From the cell containing the given text, extract its center point as [X, Y] coordinate. 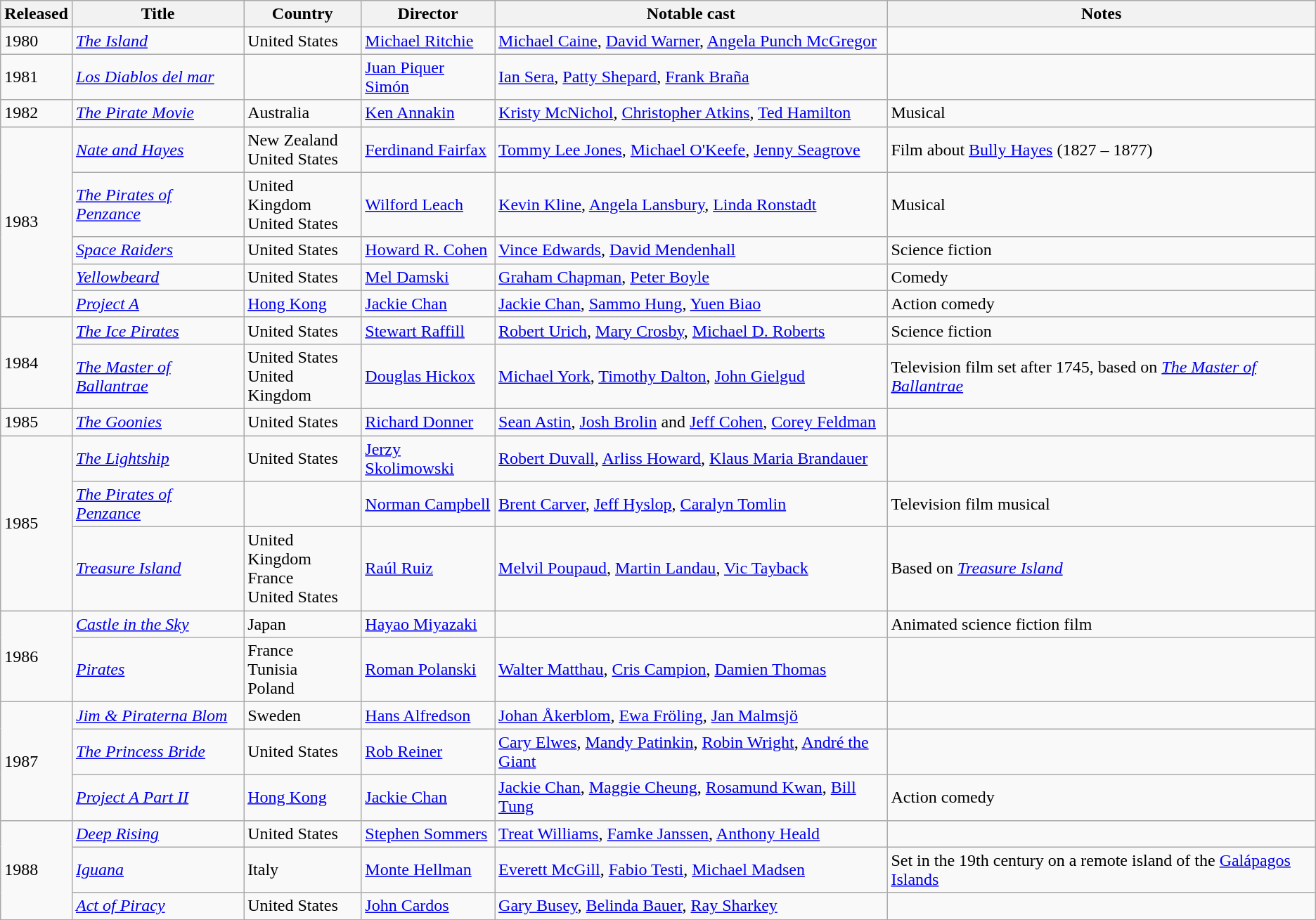
Sean Astin, Josh Brolin and Jeff Cohen, Corey Feldman [691, 422]
Jackie Chan, Maggie Cheung, Rosamund Kwan, Bill Tung [691, 797]
Raúl Ruiz [428, 569]
Castle in the Sky [157, 624]
Monte Hellman [428, 870]
Norman Campbell [428, 505]
Graham Chapman, Peter Boyle [691, 277]
Los Diablos del mar [157, 77]
Brent Carver, Jeff Hyslop, Caralyn Tomlin [691, 505]
Jerzy Skolimowski [428, 458]
Title [157, 14]
Hans Alfredson [428, 715]
1982 [37, 113]
1984 [37, 363]
The Princess Bride [157, 752]
New ZealandUnited States [302, 149]
The Pirate Movie [157, 113]
Stewart Raffill [428, 330]
1988 [37, 870]
Italy [302, 870]
United StatesUnited Kingdom [302, 376]
FranceTunisiaPoland [302, 670]
Michael York, Timothy Dalton, John Gielgud [691, 376]
Stephen Sommers [428, 834]
Released [37, 14]
Set in the 19th century on a remote island of the Galápagos Islands [1101, 870]
The Lightship [157, 458]
Kevin Kline, Angela Lansbury, Linda Ronstadt [691, 205]
Douglas Hickox [428, 376]
Mel Damski [428, 277]
Notes [1101, 14]
Everett McGill, Fabio Testi, Michael Madsen [691, 870]
Director [428, 14]
Kristy McNichol, Christopher Atkins, Ted Hamilton [691, 113]
Rob Reiner [428, 752]
Project A Part II [157, 797]
Jackie Chan, Sammo Hung, Yuen Biao [691, 304]
1987 [37, 761]
Nate and Hayes [157, 149]
Australia [302, 113]
The Ice Pirates [157, 330]
Television film musical [1101, 505]
The Island [157, 41]
Roman Polanski [428, 670]
Ferdinand Fairfax [428, 149]
1980 [37, 41]
Pirates [157, 670]
1981 [37, 77]
United KingdomUnited States [302, 205]
Melvil Poupaud, Martin Landau, Vic Tayback [691, 569]
Animated science fiction film [1101, 624]
John Cardos [428, 906]
1983 [37, 222]
Robert Duvall, Arliss Howard, Klaus Maria Brandauer [691, 458]
Film about Bully Hayes (1827 – 1877) [1101, 149]
Country [302, 14]
Michael Ritchie [428, 41]
Jim & Piraterna Blom [157, 715]
Richard Donner [428, 422]
Johan Åkerblom, Ewa Fröling, Jan Malmsjö [691, 715]
Hayao Miyazaki [428, 624]
Robert Urich, Mary Crosby, Michael D. Roberts [691, 330]
Vince Edwards, David Mendenhall [691, 250]
Japan [302, 624]
Michael Caine, David Warner, Angela Punch McGregor [691, 41]
The Master of Ballantrae [157, 376]
Cary Elwes, Mandy Patinkin, Robin Wright, André the Giant [691, 752]
Howard R. Cohen [428, 250]
Walter Matthau, Cris Campion, Damien Thomas [691, 670]
Notable cast [691, 14]
Project A [157, 304]
1986 [37, 656]
Wilford Leach [428, 205]
Deep Rising [157, 834]
Iguana [157, 870]
Treasure Island [157, 569]
Treat Williams, Famke Janssen, Anthony Heald [691, 834]
Act of Piracy [157, 906]
Ian Sera, Patty Shepard, Frank Braña [691, 77]
Yellowbeard [157, 277]
Juan Piquer Simón [428, 77]
Comedy [1101, 277]
Sweden [302, 715]
Tommy Lee Jones, Michael O'Keefe, Jenny Seagrove [691, 149]
United KingdomFranceUnited States [302, 569]
The Goonies [157, 422]
Space Raiders [157, 250]
Ken Annakin [428, 113]
Television film set after 1745, based on The Master of Ballantrae [1101, 376]
Gary Busey, Belinda Bauer, Ray Sharkey [691, 906]
Based on Treasure Island [1101, 569]
